For the text-containing cell, return its midpoint in [x, y] coordinate format. 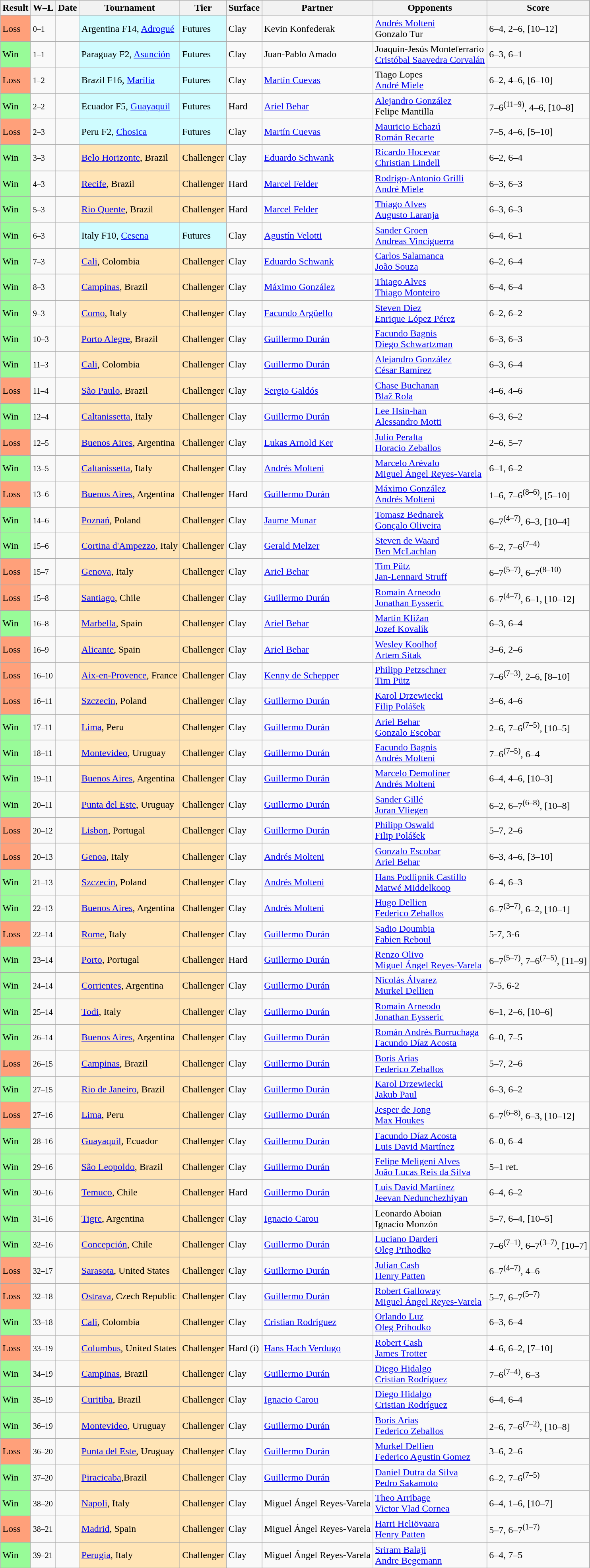
Wesley Koolhof Artem Sitak [430, 649]
Ostrava, Czech Republic [130, 1296]
20–11 [43, 805]
6–7(4–7), 6–1, [10–12] [538, 597]
6–3, 4–6, [3–10] [538, 857]
Partner [317, 8]
33–18 [43, 1322]
3–3 [43, 157]
17–11 [43, 727]
7-5, 6-2 [538, 985]
Rio de Janeiro, Brazil [130, 1089]
Temuco, Chile [130, 1193]
6–3 [43, 235]
Lisbon, Portugal [130, 830]
Gerald Melzer [317, 546]
Martin Kližan Jozef Kovalík [430, 624]
Alejandro González Felipe Mantilla [430, 106]
Como, Italy [130, 313]
25–14 [43, 1012]
6–0, 7–5 [538, 1037]
Cortina d'Ampezzo, Italy [130, 546]
21–13 [43, 882]
1–2 [43, 80]
Máximo González Andrés Molteni [430, 494]
2–2 [43, 106]
Orlando Luz Oleg Prihodko [430, 1322]
6–4, 6–1 [538, 235]
Napoli, Italy [130, 1503]
7–6(7–3), 2–6, [8–10] [538, 675]
0–1 [43, 29]
6–7(5–7), 7–6(7–5), [11–9] [538, 960]
19–11 [43, 779]
Román Andrés Burruchaga Facundo Díaz Acosta [430, 1037]
Julio Peralta Horacio Zeballos [430, 442]
Brazil F16, Marília [130, 80]
Santiago, Chile [130, 597]
Gonzalo Escobar Ariel Behar [430, 857]
6–1, 2–6, [10–6] [538, 1012]
37–20 [43, 1477]
Marcelo Demoliner Andrés Molteni [430, 779]
Thiago Alves Augusto Laranja [430, 209]
Tim Pütz Jan-Lennard Struff [430, 572]
38–20 [43, 1503]
Tigre, Argentina [130, 1218]
7–6(7–4), 6–3 [538, 1374]
Mauricio Echazú Román Recarte [430, 132]
Piracicaba,Brazil [130, 1477]
36–19 [43, 1425]
Alicante, Spain [130, 649]
Jaume Munar [317, 520]
Rodrigo-Antonio Grilli André Miele [430, 184]
Belo Horizonte, Brazil [130, 157]
7–3 [43, 261]
Philipp Oswald Filip Polášek [430, 830]
W–L [43, 8]
Genova, Italy [130, 572]
Genoa, Italy [130, 857]
Todi, Italy [130, 1012]
Daniel Dutra da Silva Pedro Sakamoto [430, 1477]
36–20 [43, 1451]
Curitiba, Brazil [130, 1400]
6–7(3–7), 6–2, [10–1] [538, 908]
Kenny de Schepper [317, 675]
15–8 [43, 597]
Concepción, Chile [130, 1245]
6–4, 7–5 [538, 1555]
35–19 [43, 1400]
Kevin Konfederak [317, 29]
Porto, Portugal [130, 960]
Hugo Dellien Federico Zeballos [430, 908]
16–9 [43, 649]
5-7, 3-6 [538, 934]
Hans Podlipnik Castillo Matwé Middelkoop [430, 882]
Ariel Behar Gonzalo Escobar [430, 727]
34–19 [43, 1374]
39–21 [43, 1555]
Surface [244, 8]
16–8 [43, 624]
6–7(6–8), 6–3, [10–12] [538, 1115]
1–1 [43, 54]
Carlos Salamanca João Souza [430, 261]
32–17 [43, 1270]
Sadio Doumbia Fabien Reboul [430, 934]
18–11 [43, 753]
4–6, 6–2, [7–10] [538, 1348]
5–7, 6–4, [10–5] [538, 1218]
Marbella, Spain [130, 624]
Murkel Dellien Federico Agustin Gomez [430, 1451]
Marcelo Arévalo Miguel Ángel Reyes-Varela [430, 468]
2–3 [43, 132]
Columbus, United States [130, 1348]
6–2, 4–6, [6–10] [538, 80]
Tier [203, 8]
6–7(5–7), 6–7(8–10) [538, 572]
16–10 [43, 675]
Sriram Balaji Andre Begemann [430, 1555]
22–14 [43, 934]
23–14 [43, 960]
Theo Arribage Victor Vlad Cornea [430, 1503]
13–6 [43, 494]
14–6 [43, 520]
2–6, 7–6(7–5), [10–5] [538, 727]
Hans Hach Verdugo [317, 1348]
Sarasota, United States [130, 1270]
27–16 [43, 1115]
11–3 [43, 365]
5–1 ret. [538, 1167]
Poznań, Poland [130, 520]
Harri Heliövaara Henry Patten [430, 1529]
Opponents [430, 8]
6–2, 6–2 [538, 313]
31–16 [43, 1218]
Score [538, 8]
Date [68, 8]
2–6, 7–6(7–2), [10–8] [538, 1425]
Karol Drzewiecki Filip Polášek [430, 701]
Sergio Galdós [317, 391]
6–2, 6–7(6–8), [10–8] [538, 805]
Corrientes, Argentina [130, 985]
Alejandro González César Ramírez [430, 365]
13–5 [43, 468]
Jesper de Jong Max Houkes [430, 1115]
Cristian Rodríguez [317, 1322]
15–7 [43, 572]
Facundo Bagnis Andrés Molteni [430, 753]
6–7(4–7), 6–3, [10–4] [538, 520]
1–6, 7–6(8–6), [5–10] [538, 494]
12–5 [43, 442]
Result [16, 8]
6–1, 6–2 [538, 468]
Steven Diez Enrique López Pérez [430, 313]
São Leopoldo, Brazil [130, 1167]
Felipe Meligeni Alves João Lucas Reis da Silva [430, 1167]
10–3 [43, 339]
São Paulo, Brazil [130, 391]
Tomasz Bednarek Gonçalo Oliveira [430, 520]
28–16 [43, 1141]
6–2, 7–6(7–5) [538, 1477]
30–16 [43, 1193]
20–12 [43, 830]
Juan-Pablo Amado [317, 54]
20–13 [43, 857]
Madrid, Spain [130, 1529]
Hard (i) [244, 1348]
7–6(7–1), 6–7(3–7), [10–7] [538, 1245]
Leonardo Aboian Ignacio Monzón [430, 1218]
Facundo Díaz Acosta Luis David Martínez [430, 1141]
15–6 [43, 546]
12–4 [43, 417]
Rio Quente, Brazil [130, 209]
5–3 [43, 209]
Julian Cash Henry Patten [430, 1270]
6–4, 6–3 [538, 882]
5–7, 6–7(1–7) [538, 1529]
Facundo Argüello [317, 313]
Chase Buchanan Blaž Rola [430, 391]
2–6, 5–7 [538, 442]
Philipp Petzschner Tim Pütz [430, 675]
Agustín Velotti [317, 235]
Máximo González [317, 287]
Recife, Brazil [130, 184]
Sander Groen Andreas Vinciguerra [430, 235]
Renzo Olivo Miguel Ángel Reyes-Varela [430, 960]
6–4, 6–2 [538, 1193]
5–7, 6–7(5–7) [538, 1296]
Luciano Darderi Oleg Prihodko [430, 1245]
Porto Alegre, Brazil [130, 339]
Aix-en-Provence, France [130, 675]
6–4, 2–6, [10–12] [538, 29]
Perugia, Italy [130, 1555]
Joaquín-Jesús Monteferrario Cristóbal Saavedra Corvalán [430, 54]
27–15 [43, 1089]
Andrés Molteni Gonzalo Tur [430, 29]
Thiago Alves Thiago Monteiro [430, 287]
32–16 [43, 1245]
Ecuador F5, Guayaquil [130, 106]
3–6, 4–6 [538, 701]
6–7(4–7), 4–6 [538, 1270]
6–4, 4–6, [10–3] [538, 779]
33–19 [43, 1348]
Robert Cash James Trotter [430, 1348]
Guayaquil, Ecuador [130, 1141]
7–6(11–9), 4–6, [10–8] [538, 106]
Facundo Bagnis Diego Schwartzman [430, 339]
Italy F10, Cesena [130, 235]
Peru F2, Chosica [130, 132]
6–4, 1–6, [10–7] [538, 1503]
Paraguay F2, Asunción [130, 54]
26–14 [43, 1037]
Sander Gillé Joran Vliegen [430, 805]
4–3 [43, 184]
8–3 [43, 287]
22–13 [43, 908]
Argentina F14, Adrogué [130, 29]
Steven de Waard Ben McLachlan [430, 546]
32–18 [43, 1296]
6–2, 7–6(7–4) [538, 546]
6–0, 6–4 [538, 1141]
29–16 [43, 1167]
Karol Drzewiecki Jakub Paul [430, 1089]
11–4 [43, 391]
16–11 [43, 701]
Tiago Lopes André Miele [430, 80]
38–21 [43, 1529]
Lee Hsin-han Alessandro Motti [430, 417]
Luis David Martínez Jeevan Nedunchezhiyan [430, 1193]
Lukas Arnold Ker [317, 442]
26–15 [43, 1063]
24–14 [43, 985]
6–3, 6–1 [538, 54]
9–3 [43, 313]
4–6, 4–6 [538, 391]
7–6(7–5), 6–4 [538, 753]
Nicolás Álvarez Murkel Dellien [430, 985]
Ricardo Hocevar Christian Lindell [430, 157]
Rome, Italy [130, 934]
7–5, 4–6, [5–10] [538, 132]
Tournament [130, 8]
Robert Galloway Miguel Ángel Reyes-Varela [430, 1296]
